Return the [x, y] coordinate for the center point of the cell that contains the specified text.  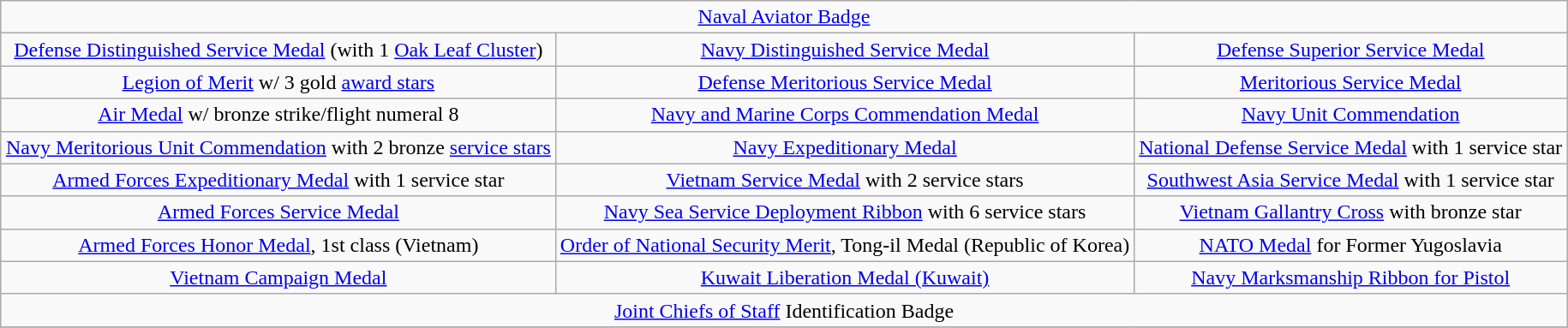
Armed Forces Expeditionary Medal with 1 service star [278, 180]
Defense Superior Service Medal [1350, 50]
Vietnam Campaign Medal [278, 277]
Legion of Merit w/ 3 gold award stars [278, 82]
Navy Expeditionary Medal [845, 147]
Order of National Security Merit, Tong-il Medal (Republic of Korea) [845, 245]
Defense Distinguished Service Medal (with 1 Oak Leaf Cluster) [278, 50]
National Defense Service Medal with 1 service star [1350, 147]
Navy and Marine Corps Commendation Medal [845, 115]
Naval Aviator Badge [783, 17]
Defense Meritorious Service Medal [845, 82]
Armed Forces Service Medal [278, 212]
Navy Meritorious Unit Commendation with 2 bronze service stars [278, 147]
Kuwait Liberation Medal (Kuwait) [845, 277]
Southwest Asia Service Medal with 1 service star [1350, 180]
Joint Chiefs of Staff Identification Badge [783, 310]
Vietnam Service Medal with 2 service stars [845, 180]
Armed Forces Honor Medal, 1st class (Vietnam) [278, 245]
Vietnam Gallantry Cross with bronze star [1350, 212]
Navy Unit Commendation [1350, 115]
Meritorious Service Medal [1350, 82]
NATO Medal for Former Yugoslavia [1350, 245]
Navy Sea Service Deployment Ribbon with 6 service stars [845, 212]
Navy Distinguished Service Medal [845, 50]
Air Medal w/ bronze strike/flight numeral 8 [278, 115]
Navy Marksmanship Ribbon for Pistol [1350, 277]
